Find where the given text appears and provide that cell's center as (x, y) coordinate. 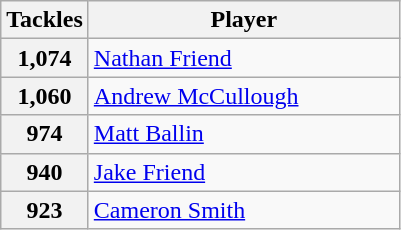
Jake Friend (244, 172)
Tackles (45, 20)
940 (45, 172)
Andrew McCullough (244, 96)
Matt Ballin (244, 134)
Cameron Smith (244, 210)
1,060 (45, 96)
923 (45, 210)
1,074 (45, 58)
Nathan Friend (244, 58)
Player (244, 20)
974 (45, 134)
